Pinpoint the cell where the given text exists, returning its [x, y] midpoint coordinate. 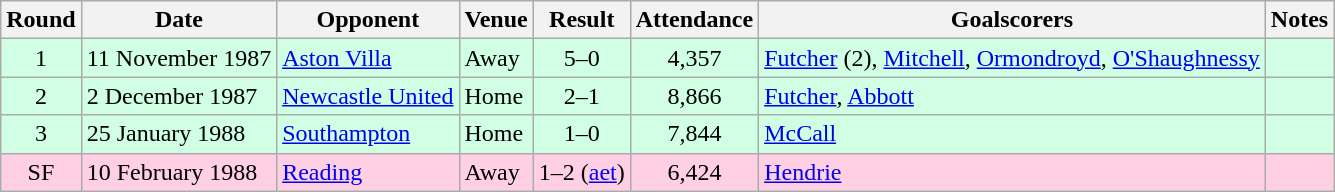
6,424 [694, 172]
1–2 (aet) [582, 172]
1 [41, 58]
2 [41, 96]
Venue [496, 20]
Goalscorers [1012, 20]
Hendrie [1012, 172]
8,866 [694, 96]
2–1 [582, 96]
SF [41, 172]
Round [41, 20]
2 December 1987 [178, 96]
Date [178, 20]
Opponent [368, 20]
7,844 [694, 134]
Southampton [368, 134]
25 January 1988 [178, 134]
Futcher, Abbott [1012, 96]
10 February 1988 [178, 172]
Notes [1299, 20]
Aston Villa [368, 58]
Futcher (2), Mitchell, Ormondroyd, O'Shaughnessy [1012, 58]
McCall [1012, 134]
3 [41, 134]
Newcastle United [368, 96]
Reading [368, 172]
Result [582, 20]
Attendance [694, 20]
4,357 [694, 58]
1–0 [582, 134]
11 November 1987 [178, 58]
5–0 [582, 58]
